Return [X, Y] of the center of cell containing provided text 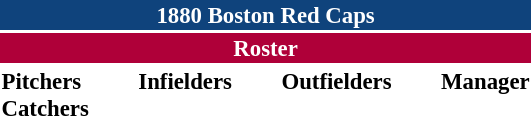
Roster [266, 48]
1880 Boston Red Caps [266, 15]
